Capture the cell that displays the provided text and extract its [x, y] central coordinate. 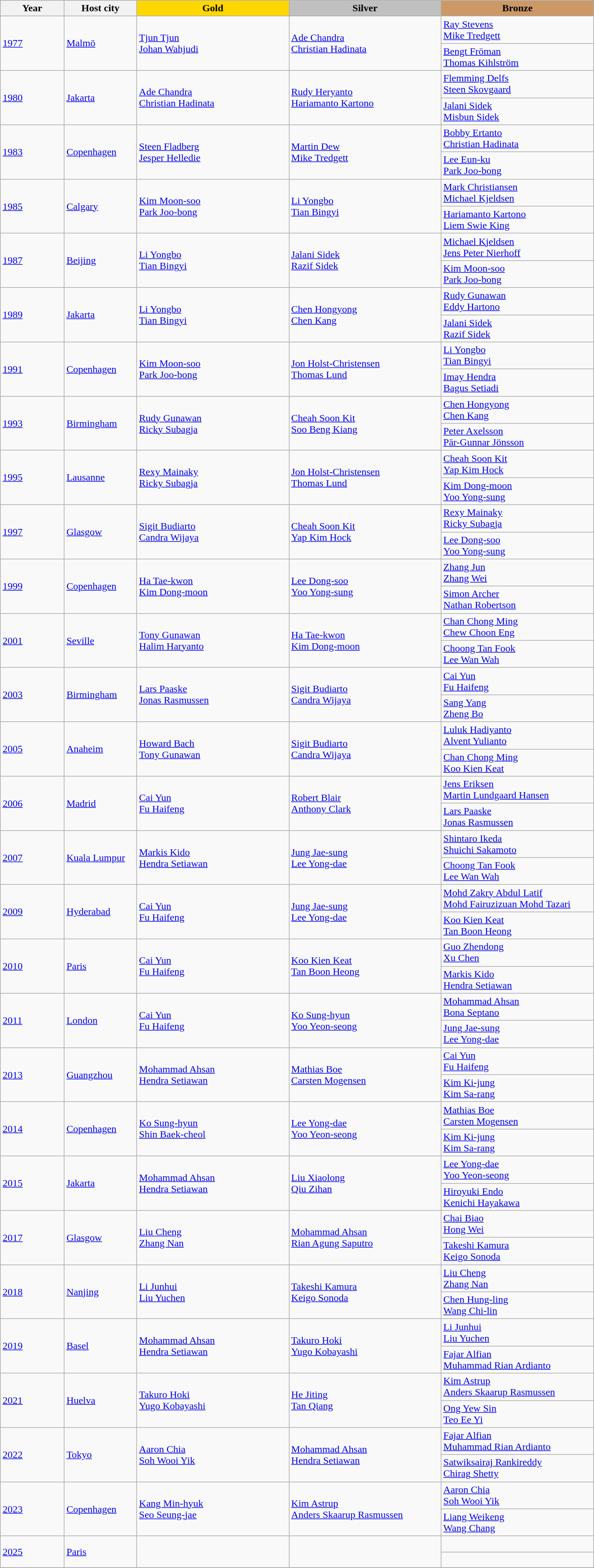
2018 [33, 1292]
Liu Xiaolong Qiu Zihan [365, 1183]
Tony Gunawan Halim Haryanto [213, 640]
1993 [33, 423]
Mohammad Ahsan Bona Septano [517, 1007]
2013 [33, 1075]
Chen Hung-ling Wang Chi-lin [517, 1306]
Huelva [100, 1400]
Flemming Delfs Steen Skovgaard [517, 84]
Mohammad Ahsan Rian Agung Saputro [365, 1238]
Ko Sung-hyun Shin Baek-cheol [213, 1129]
Hariamanto Kartono Liem Swie King [517, 219]
Mohd Zakry Abdul Latif Mohd Fairuzizuan Mohd Tazari [517, 899]
Luluk Hadiyanto Alvent Yulianto [517, 735]
Shintaro Ikeda Shuichi Sakamoto [517, 844]
1989 [33, 315]
Kuala Lumpur [100, 858]
1985 [33, 206]
London [100, 1020]
Chan Chong Ming Chew Choon Eng [517, 627]
Kim Dong-moon Yoo Yong-sung [517, 491]
Host city [100, 8]
Cheah Soon Kit Soo Beng Kiang [365, 423]
1977 [33, 43]
2011 [33, 1020]
2022 [33, 1455]
2019 [33, 1346]
2023 [33, 1509]
2001 [33, 640]
1983 [33, 152]
Madrid [100, 803]
Gold [213, 8]
Ko Sung-hyun Yoo Yeon-seong [365, 1020]
Howard Bach Tony Gunawan [213, 749]
Rudy Heryanto Hariamanto Kartono [365, 98]
2003 [33, 695]
1999 [33, 586]
2017 [33, 1238]
Beijing [100, 260]
Liang Weikeng Wang Chang [517, 1523]
2005 [33, 749]
Chan Chong Ming Koo Kien Keat [517, 763]
Imay Hendra Bagus Setiadi [517, 383]
Hyderabad [100, 912]
Silver [365, 8]
Simon Archer Nathan Robertson [517, 600]
Ray Stevens Mike Tredgett [517, 30]
Lee Eun-ku Park Joo-bong [517, 165]
Chai Biao Hong Wei [517, 1224]
Bobby Ertanto Christian Hadinata [517, 138]
2010 [33, 966]
Sang Yang Zheng Bo [517, 708]
Calgary [100, 206]
Malmö [100, 43]
Bengt Fröman Thomas Kihlström [517, 57]
Michael Kjeldsen Jens Peter Nierhoff [517, 247]
Satwiksairaj Rankireddy Chirag Shetty [517, 1468]
Bronze [517, 8]
Basel [100, 1346]
Ong Yew Sin Teo Ee Yi [517, 1414]
Guo Zhendong Xu Chen [517, 953]
Robert Blair Anthony Clark [365, 803]
Zhang Jun Zhang Wei [517, 572]
2015 [33, 1183]
1980 [33, 98]
1995 [33, 478]
1987 [33, 260]
1997 [33, 532]
Lausanne [100, 478]
Seville [100, 640]
1991 [33, 369]
Anaheim [100, 749]
2007 [33, 858]
Martin Dew Mike Tredgett [365, 152]
Rudy Gunawan Eddy Hartono [517, 301]
Peter Axelsson Pär-Gunnar Jönsson [517, 437]
2021 [33, 1400]
He Jiting Tan Qiang [365, 1400]
2006 [33, 803]
Kang Min-hyuk Seo Seung-jae [213, 1509]
Year [33, 8]
Tokyo [100, 1455]
Tjun Tjun Johan Wahjudi [213, 43]
Nanjing [100, 1292]
2009 [33, 912]
2025 [33, 1552]
Mark Christiansen Michael Kjeldsen [517, 193]
2014 [33, 1129]
Steen Fladberg Jesper Helledie [213, 152]
Jens Eriksen Martin Lundgaard Hansen [517, 790]
Guangzhou [100, 1075]
Rudy Gunawan Ricky Subagja [213, 423]
Jalani Sidek Misbun Sidek [517, 111]
Hiroyuki Endo Kenichi Hayakawa [517, 1196]
